Extract the (X, Y) coordinate from the center of the cell holding the provided text.  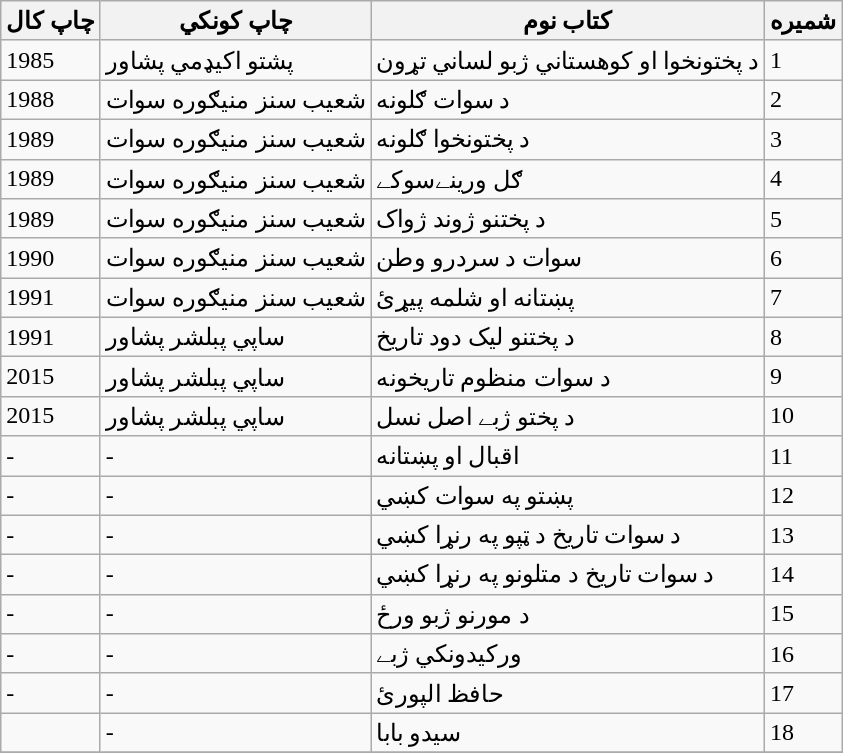
سيدو بابا (568, 733)
15 (802, 614)
ورکيدونکي ژبے (568, 654)
پښتو په سوات کښي (568, 496)
پشتو اکيډمي پشاور (236, 60)
14 (802, 575)
12 (802, 496)
5 (802, 219)
سوات د سردرو وطن (568, 258)
8 (802, 337)
16 (802, 654)
11 (802, 456)
4 (802, 179)
شميره (802, 21)
7 (802, 298)
10 (802, 416)
1 (802, 60)
د سوات ګلونه (568, 100)
17 (802, 693)
3 (802, 139)
چاپ کونکي (236, 21)
حافظ الپورئ (568, 693)
د سوات تاريخ د ټپو په رنړا کښي (568, 535)
1985 (51, 60)
چاپ کال (51, 21)
6 (802, 258)
د پختنو ليک دود تاريخ (568, 337)
پښتانه او شلمه پيړئ (568, 298)
د پختنو ژوند ژواک (568, 219)
1990 (51, 258)
اقبال او پښتانه (568, 456)
کتاب نوم (568, 21)
ګل ورينےسوکے (568, 179)
13 (802, 535)
2 (802, 100)
18 (802, 733)
د سوات تاريخ د متلونو په رنړا کښي (568, 575)
د پختو ژبے اصل نسل (568, 416)
1988 (51, 100)
د پختونخوا او کوهستاني ژبو لساني تړون (568, 60)
د پختونخوا ګلونه (568, 139)
9 (802, 377)
د سوات منظوم تاريخونه (568, 377)
د مورنو ژبو ورځ (568, 614)
